Find where the given text appears and provide that cell's center as (X, Y) coordinate. 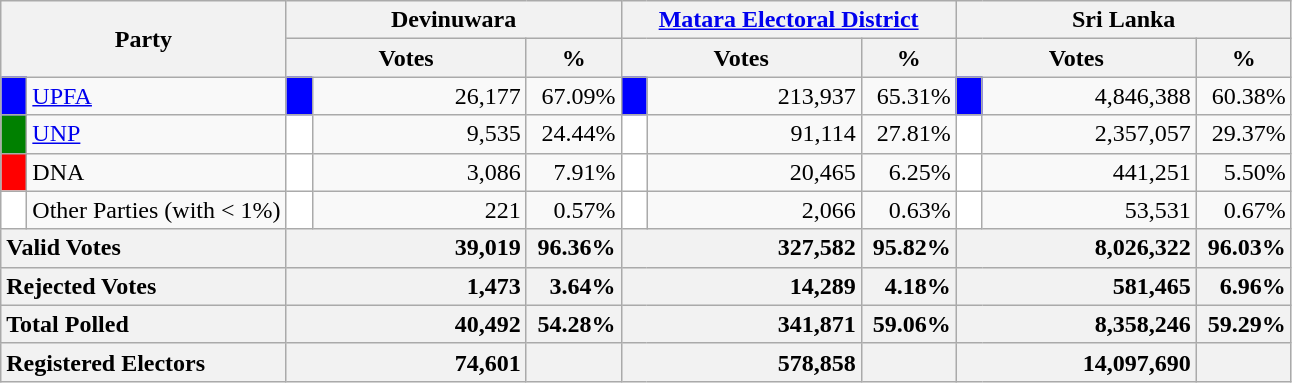
2,066 (754, 210)
91,114 (754, 134)
Sri Lanka (1124, 20)
59.06% (908, 324)
221 (419, 210)
3,086 (419, 172)
4,846,388 (1089, 96)
27.81% (908, 134)
UPFA (156, 96)
4.18% (908, 286)
74,601 (406, 362)
24.44% (574, 134)
59.29% (1244, 324)
0.57% (574, 210)
UNP (156, 134)
Other Parties (with < 1%) (156, 210)
327,582 (741, 248)
9,535 (419, 134)
7.91% (574, 172)
29.37% (1244, 134)
Registered Electors (144, 362)
441,251 (1089, 172)
Devinuwara (454, 20)
0.67% (1244, 210)
Rejected Votes (144, 286)
6.25% (908, 172)
14,097,690 (1076, 362)
8,026,322 (1076, 248)
20,465 (754, 172)
Total Polled (144, 324)
40,492 (406, 324)
213,937 (754, 96)
14,289 (741, 286)
1,473 (406, 286)
6.96% (1244, 286)
67.09% (574, 96)
65.31% (908, 96)
2,357,057 (1089, 134)
26,177 (419, 96)
60.38% (1244, 96)
95.82% (908, 248)
581,465 (1076, 286)
341,871 (741, 324)
Party (144, 39)
8,358,246 (1076, 324)
54.28% (574, 324)
96.36% (574, 248)
39,019 (406, 248)
5.50% (1244, 172)
Valid Votes (144, 248)
53,531 (1089, 210)
Matara Electoral District (788, 20)
0.63% (908, 210)
DNA (156, 172)
96.03% (1244, 248)
3.64% (574, 286)
578,858 (741, 362)
